Detect which cell encompasses the target text, then output its [x, y] center coordinate. 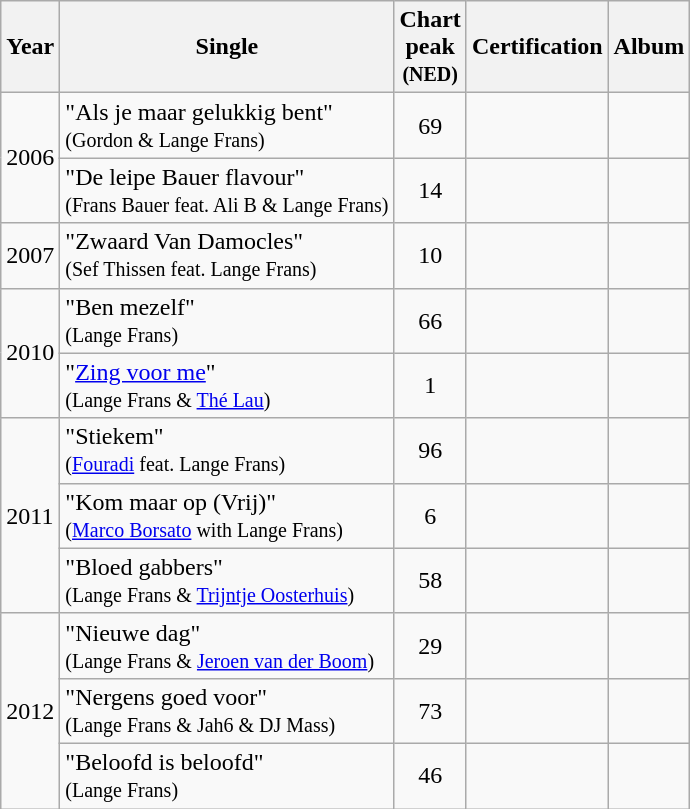
2006 [30, 158]
"Ben mezelf" (Lange Frans) [227, 320]
2012 [30, 710]
"Zing voor me" (Lange Frans & Thé Lau) [227, 386]
Album [649, 47]
"Nieuwe dag" (Lange Frans & Jeroen van der Boom) [227, 646]
"Als je maar gelukkig bent" (Gordon & Lange Frans) [227, 126]
14 [430, 190]
29 [430, 646]
Year [30, 47]
Chart peak(NED) [430, 47]
"Beloofd is beloofd" (Lange Frans) [227, 776]
1 [430, 386]
58 [430, 580]
"De leipe Bauer flavour" (Frans Bauer feat. Ali B & Lange Frans) [227, 190]
"Kom maar op (Vrij)" (Marco Borsato with Lange Frans) [227, 516]
"Stiekem" (Fouradi feat. Lange Frans) [227, 450]
66 [430, 320]
10 [430, 256]
6 [430, 516]
"Bloed gabbers" (Lange Frans & Trijntje Oosterhuis) [227, 580]
73 [430, 710]
2007 [30, 256]
Certification [537, 47]
2011 [30, 516]
Single [227, 47]
96 [430, 450]
69 [430, 126]
46 [430, 776]
2010 [30, 353]
"Nergens goed voor" (Lange Frans & Jah6 & DJ Mass) [227, 710]
"Zwaard Van Damocles" (Sef Thissen feat. Lange Frans) [227, 256]
